Return the (x, y) coordinate for the center point of the cell that contains the specified text.  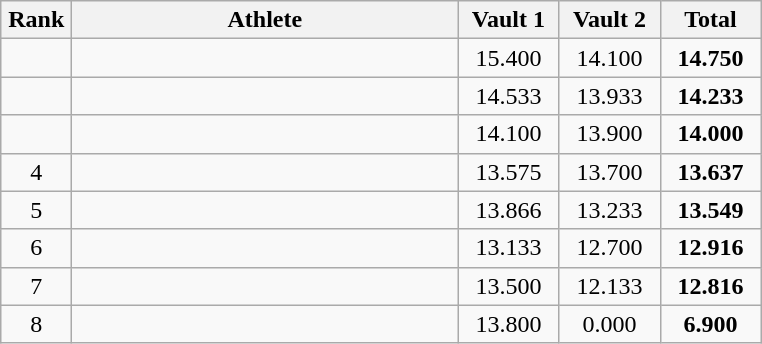
14.533 (508, 96)
8 (36, 324)
Athlete (265, 20)
13.700 (610, 172)
13.900 (610, 134)
12.700 (610, 248)
15.400 (508, 58)
Total (710, 20)
13.500 (508, 286)
13.637 (710, 172)
14.233 (710, 96)
7 (36, 286)
13.933 (610, 96)
14.750 (710, 58)
13.233 (610, 210)
12.816 (710, 286)
12.916 (710, 248)
14.000 (710, 134)
Vault 2 (610, 20)
6.900 (710, 324)
5 (36, 210)
6 (36, 248)
13.549 (710, 210)
Rank (36, 20)
0.000 (610, 324)
Vault 1 (508, 20)
12.133 (610, 286)
4 (36, 172)
13.800 (508, 324)
13.866 (508, 210)
13.575 (508, 172)
13.133 (508, 248)
